Locate the cell with the specified text and output its [X, Y] center coordinate. 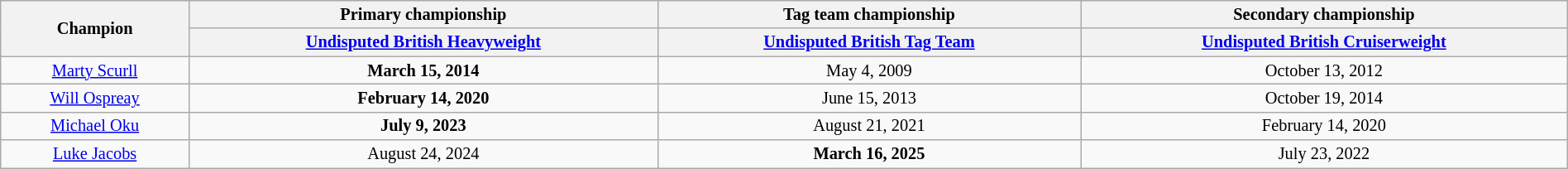
Undisputed British Heavyweight [423, 42]
July 23, 2022 [1325, 154]
Marty Scurll [95, 70]
Tag team championship [868, 14]
Will Ospreay [95, 98]
Champion [95, 28]
October 19, 2014 [1325, 98]
Luke Jacobs [95, 154]
July 9, 2023 [423, 126]
Undisputed British Tag Team [868, 42]
Primary championship [423, 14]
Michael Oku [95, 126]
August 24, 2024 [423, 154]
Undisputed British Cruiserweight [1325, 42]
Secondary championship [1325, 14]
March 15, 2014 [423, 70]
August 21, 2021 [868, 126]
May 4, 2009 [868, 70]
October 13, 2012 [1325, 70]
June 15, 2013 [868, 98]
March 16, 2025 [868, 154]
